Extract the (X, Y) coordinate from the center of the cell holding the provided text.  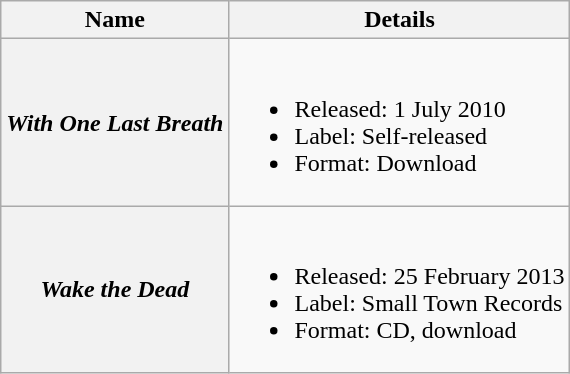
Details (400, 20)
Released: 1 July 2010Label: Self-releasedFormat: Download (400, 122)
Wake the Dead (115, 290)
Released: 25 February 2013Label: Small Town RecordsFormat: CD, download (400, 290)
Name (115, 20)
With One Last Breath (115, 122)
